Extract the (x, y) coordinate from the center of the cell holding the provided text.  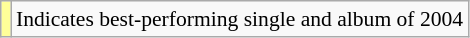
Indicates best-performing single and album of 2004 (240, 19)
